Scan for the cell matching the given text and deliver its [X, Y] coordinate at center. 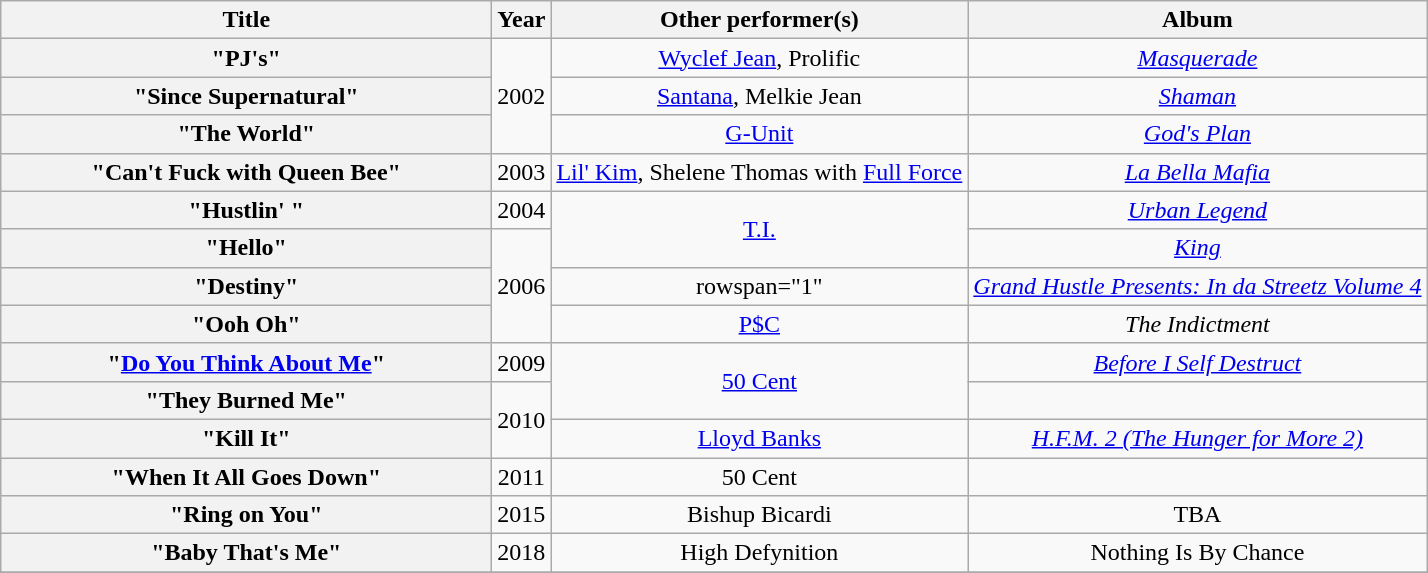
"Ring on You" [246, 515]
T.I. [760, 229]
"Destiny" [246, 286]
"Kill It" [246, 438]
TBA [1198, 515]
"When It All Goes Down" [246, 477]
Wyclef Jean, Prolific [760, 58]
King [1198, 248]
"Ooh Oh" [246, 324]
Grand Hustle Presents: In da Streetz Volume 4 [1198, 286]
"Hustlin' " [246, 210]
Album [1198, 20]
God's Plan [1198, 134]
Lil' Kim, Shelene Thomas with Full Force [760, 172]
2003 [522, 172]
Bishup Bicardi [760, 515]
2006 [522, 286]
2002 [522, 96]
H.F.M. 2 (The Hunger for More 2) [1198, 438]
Title [246, 20]
Lloyd Banks [760, 438]
2010 [522, 419]
"The World" [246, 134]
P$C [760, 324]
"Since Supernatural" [246, 96]
2011 [522, 477]
"PJ's" [246, 58]
G-Unit [760, 134]
Urban Legend [1198, 210]
High Defynition [760, 553]
"Can't Fuck with Queen Bee" [246, 172]
The Indictment [1198, 324]
Santana, Melkie Jean [760, 96]
Nothing Is By Chance [1198, 553]
La Bella Mafia [1198, 172]
"Do You Think About Me" [246, 362]
"Baby That's Me" [246, 553]
"Hello" [246, 248]
2015 [522, 515]
"They Burned Me" [246, 400]
Masquerade [1198, 58]
2018 [522, 553]
Year [522, 20]
Before I Self Destruct [1198, 362]
2009 [522, 362]
Shaman [1198, 96]
2004 [522, 210]
rowspan="1" [760, 286]
Other performer(s) [760, 20]
